Return the [X, Y] coordinate for the center point of the cell that contains the specified text.  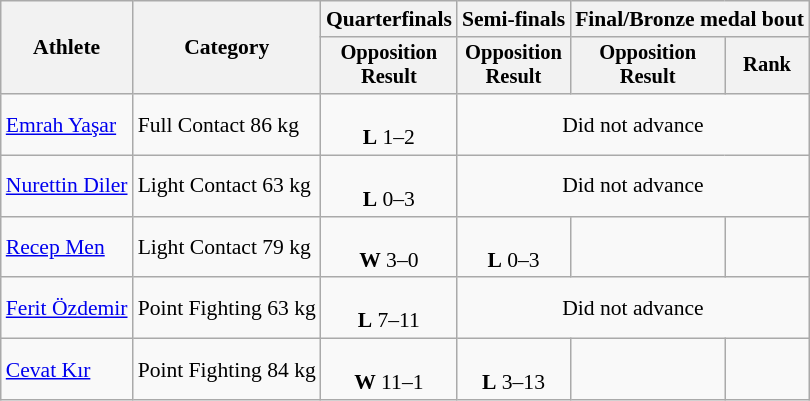
Full Contact 86 kg [227, 124]
W 11–1 [389, 370]
W 3–0 [389, 248]
Rank [767, 66]
Category [227, 48]
Point Fighting 63 kg [227, 308]
Emrah Yaşar [67, 124]
Final/Bronze medal bout [690, 19]
Ferit Özdemir [67, 308]
Nurettin Diler [67, 186]
L 3–13 [514, 370]
Light Contact 79 kg [227, 248]
Athlete [67, 48]
L 7–11 [389, 308]
Recep Men [67, 248]
Light Contact 63 kg [227, 186]
Cevat Kır [67, 370]
Semi-finals [514, 19]
L 1–2 [389, 124]
Quarterfinals [389, 19]
Point Fighting 84 kg [227, 370]
